Return the [x, y] coordinate for the center point of the cell that contains the specified text.  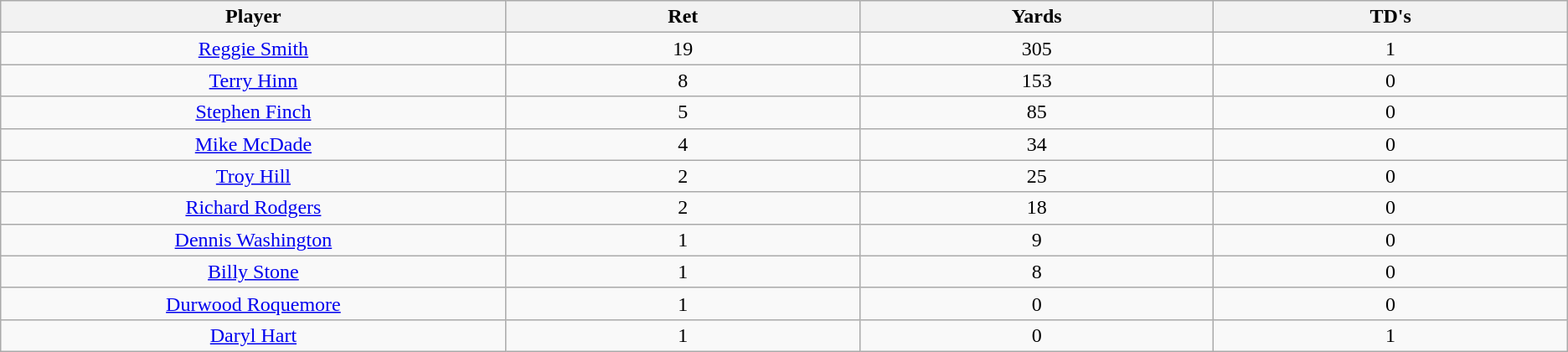
Player [253, 17]
Ret [683, 17]
Durwood Roquemore [253, 303]
18 [1036, 208]
25 [1036, 176]
4 [683, 144]
5 [683, 112]
Reggie Smith [253, 49]
Terry Hinn [253, 80]
85 [1036, 112]
Richard Rodgers [253, 208]
19 [683, 49]
34 [1036, 144]
Mike McDade [253, 144]
305 [1036, 49]
Daryl Hart [253, 335]
Dennis Washington [253, 240]
Billy Stone [253, 272]
TD's [1390, 17]
9 [1036, 240]
Yards [1036, 17]
153 [1036, 80]
Troy Hill [253, 176]
Stephen Finch [253, 112]
